Scan for the cell matching the given text and deliver its [X, Y] coordinate at center. 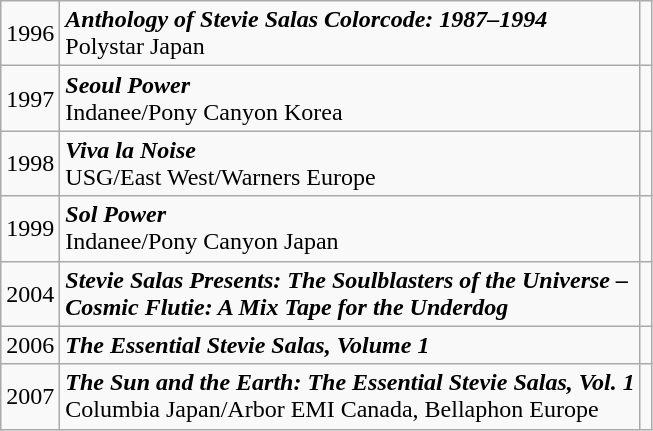
Sol PowerIndanee/Pony Canyon Japan [350, 228]
The Sun and the Earth: The Essential Stevie Salas, Vol. 1Columbia Japan/Arbor EMI Canada, Bellaphon Europe [350, 396]
2004 [30, 294]
1999 [30, 228]
1996 [30, 34]
2007 [30, 396]
2006 [30, 345]
Viva la NoiseUSG/East West/Warners Europe [350, 164]
1997 [30, 98]
Stevie Salas Presents: The Soulblasters of the Universe –Cosmic Flutie: A Mix Tape for the Underdog [350, 294]
Anthology of Stevie Salas Colorcode: 1987–1994Polystar Japan [350, 34]
1998 [30, 164]
Seoul PowerIndanee/Pony Canyon Korea [350, 98]
The Essential Stevie Salas, Volume 1 [350, 345]
